Extract the [x, y] coordinate from the center of the cell holding the provided text.  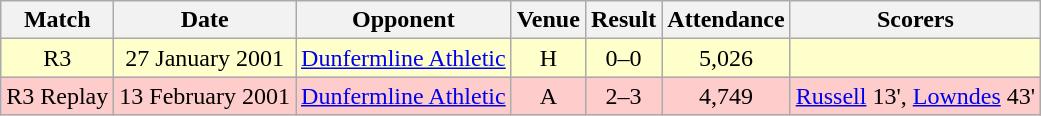
4,749 [726, 96]
5,026 [726, 58]
13 February 2001 [205, 96]
Date [205, 20]
R3 [58, 58]
Scorers [915, 20]
Result [623, 20]
27 January 2001 [205, 58]
A [548, 96]
H [548, 58]
R3 Replay [58, 96]
Russell 13', Lowndes 43' [915, 96]
Match [58, 20]
0–0 [623, 58]
Venue [548, 20]
Attendance [726, 20]
2–3 [623, 96]
Opponent [404, 20]
